Capture the cell that displays the provided text and extract its (x, y) central coordinate. 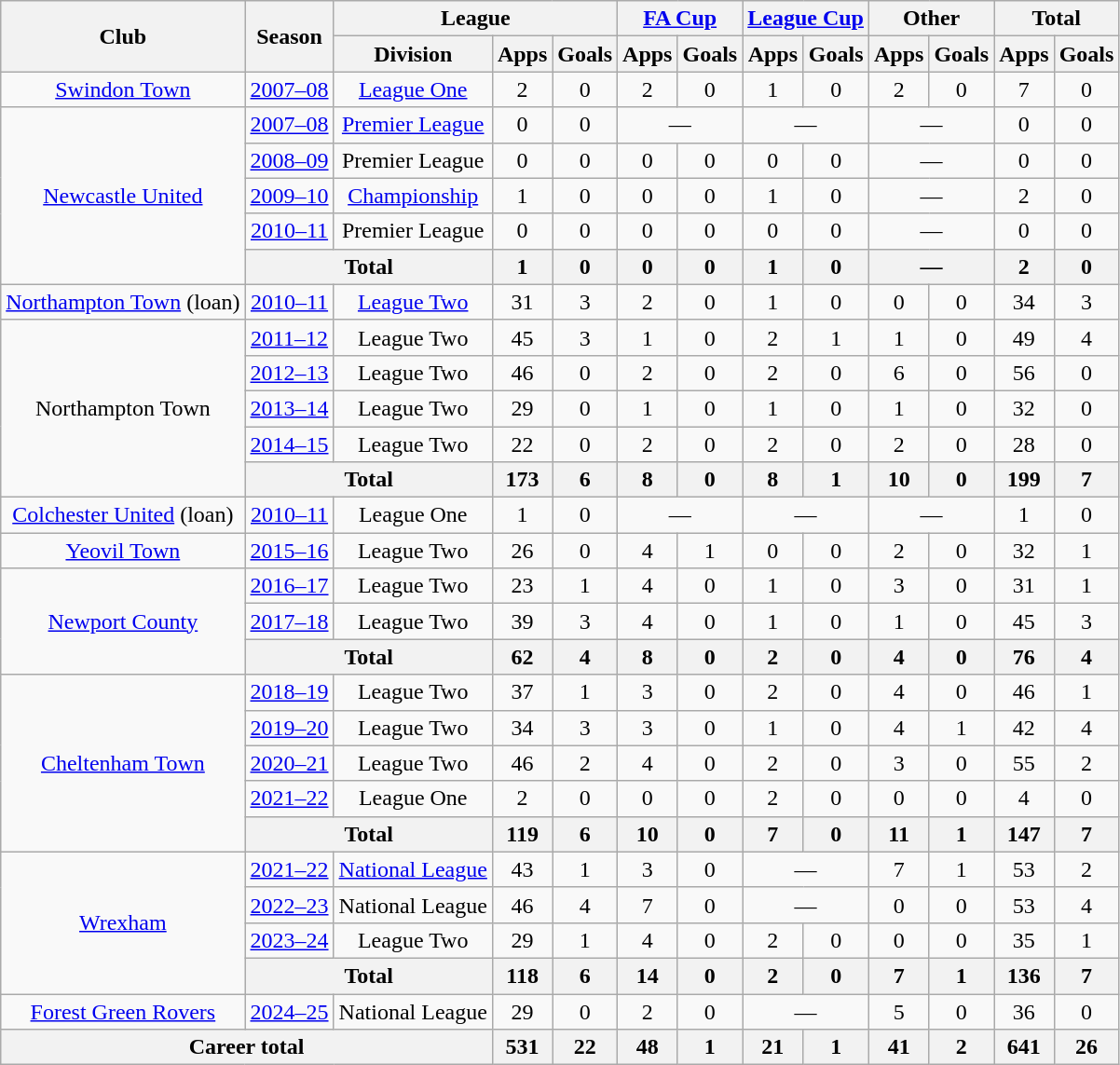
49 (1024, 337)
41 (898, 1047)
Forest Green Rovers (123, 1011)
62 (522, 657)
Season (289, 36)
2015–16 (289, 551)
2023–24 (289, 940)
2016–17 (289, 586)
2008–09 (289, 160)
Career total (247, 1047)
2009–10 (289, 196)
56 (1024, 373)
Yeovil Town (123, 551)
Club (123, 36)
Wrexham (123, 922)
641 (1024, 1047)
11 (898, 834)
2012–13 (289, 373)
119 (522, 834)
2013–14 (289, 408)
43 (522, 869)
League Cup (806, 19)
5 (898, 1011)
Newcastle United (123, 196)
League (475, 19)
Division (413, 54)
2011–12 (289, 337)
21 (773, 1047)
37 (522, 692)
55 (1024, 763)
118 (522, 976)
Championship (413, 196)
28 (1024, 444)
2014–15 (289, 444)
136 (1024, 976)
173 (522, 480)
531 (522, 1047)
Colchester United (loan) (123, 515)
Swindon Town (123, 89)
Other (931, 19)
23 (522, 586)
2017–18 (289, 621)
FA Cup (680, 19)
Newport County (123, 621)
2024–25 (289, 1011)
Cheltenham Town (123, 763)
2020–21 (289, 763)
36 (1024, 1011)
199 (1024, 480)
Northampton Town (123, 408)
2018–19 (289, 692)
Northampton Town (loan) (123, 302)
39 (522, 621)
2019–20 (289, 728)
48 (648, 1047)
14 (648, 976)
2022–23 (289, 905)
35 (1024, 940)
42 (1024, 728)
147 (1024, 834)
76 (1024, 657)
